For the text-containing cell, return its midpoint in [x, y] coordinate format. 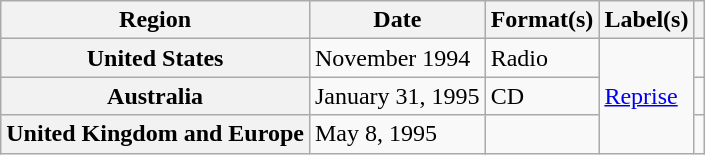
Radio [542, 58]
Reprise [646, 96]
Label(s) [646, 20]
United Kingdom and Europe [156, 134]
CD [542, 96]
November 1994 [397, 58]
Date [397, 20]
United States [156, 58]
May 8, 1995 [397, 134]
January 31, 1995 [397, 96]
Australia [156, 96]
Region [156, 20]
Format(s) [542, 20]
